Pinpoint the cell where the given text exists, returning its [X, Y] midpoint coordinate. 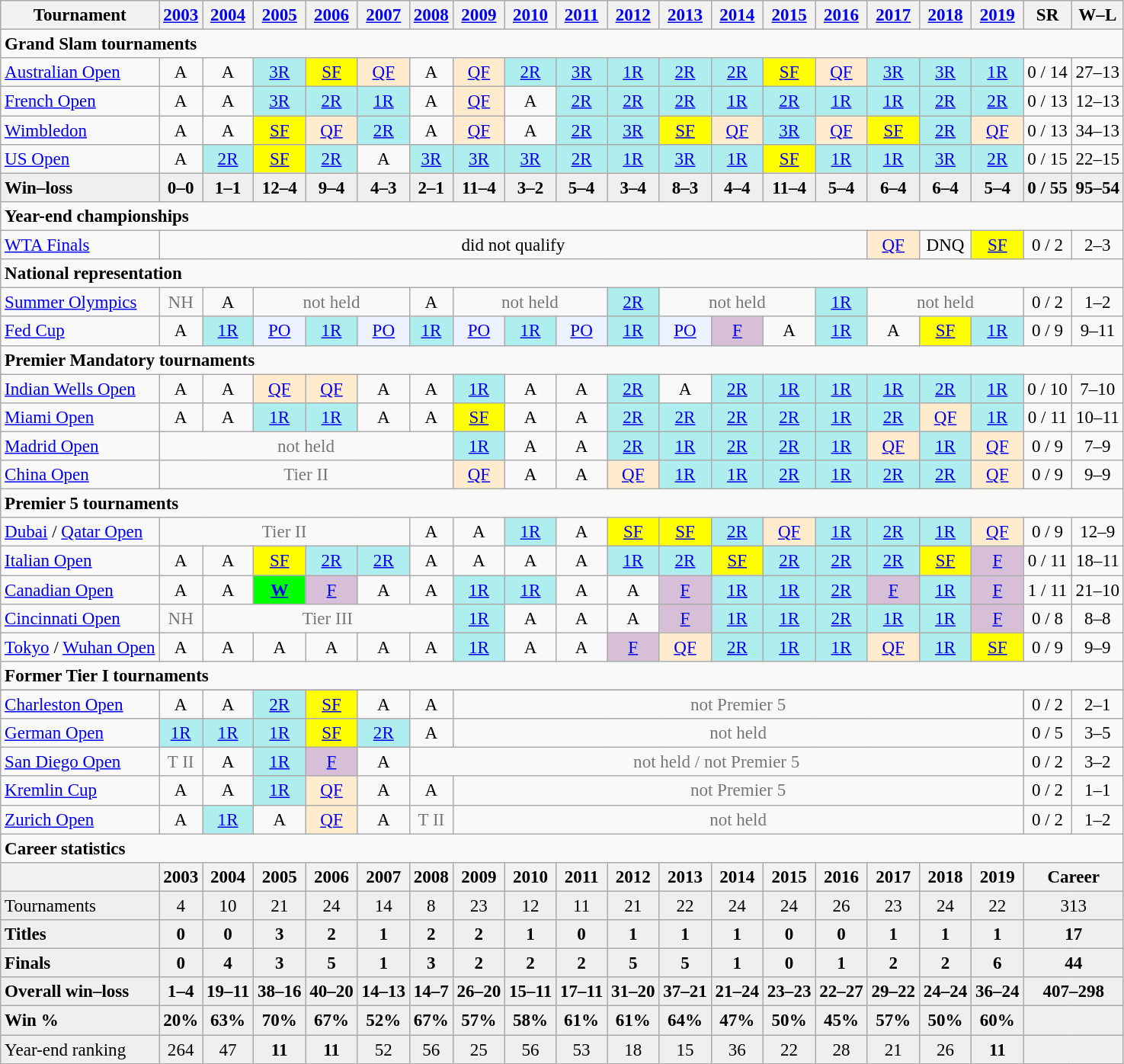
W [280, 590]
19–11 [229, 992]
3–4 [633, 187]
70% [280, 1021]
Fed Cup [80, 332]
17–11 [582, 992]
US Open [80, 159]
7–9 [1097, 446]
12 [530, 905]
Miami Open [80, 418]
12–4 [280, 187]
40–20 [331, 992]
Win % [80, 1021]
45% [841, 1021]
64% [685, 1021]
Cincinnati Open [80, 619]
28 [841, 1050]
Tournaments [80, 905]
DNQ [945, 245]
53 [582, 1050]
French Open [80, 101]
Wimbledon [80, 130]
Australian Open [80, 72]
17 [1073, 934]
10 [229, 905]
18 [633, 1050]
15 [685, 1050]
6 [998, 963]
San Diego Open [80, 762]
Italian Open [80, 561]
SR [1047, 15]
14–7 [431, 992]
Tier III [328, 619]
37–21 [685, 992]
26–20 [479, 992]
8–3 [685, 187]
Overall win–loss [80, 992]
95–54 [1097, 187]
22–15 [1097, 159]
3–5 [1097, 733]
47 [229, 1050]
20% [181, 1021]
German Open [80, 733]
15–11 [530, 992]
0 / 10 [1047, 389]
Year-end championships [562, 216]
Career [1073, 877]
did not qualify [514, 245]
9–4 [331, 187]
4–3 [383, 187]
21–24 [737, 992]
Tokyo / Wuhan Open [80, 647]
29–22 [893, 992]
Canadian Open [80, 590]
Summer Olympics [80, 303]
264 [181, 1050]
44 [1073, 963]
Kremlin Cup [80, 791]
23–23 [789, 992]
34–13 [1097, 130]
Win–loss [80, 187]
38–16 [280, 992]
Tournament [80, 15]
0–0 [181, 187]
31–20 [633, 992]
1 / 11 [1047, 590]
0 / 55 [1047, 187]
8–8 [1097, 619]
18–11 [1097, 561]
25 [479, 1050]
National representation [562, 274]
Indian Wells Open [80, 389]
9–11 [1097, 332]
Career statistics [562, 848]
14 [383, 905]
52% [383, 1021]
Madrid Open [80, 446]
not held / not Premier 5 [716, 762]
WTA Finals [80, 245]
407–298 [1073, 992]
14–13 [383, 992]
0 / 8 [1047, 619]
2–3 [1097, 245]
0 / 14 [1047, 72]
10–11 [1097, 418]
Grand Slam tournaments [562, 44]
4–4 [737, 187]
Titles [80, 934]
Premier Mandatory tournaments [562, 360]
12–9 [1097, 532]
0 / 15 [1047, 159]
8 [431, 905]
22–27 [841, 992]
Charleston Open [80, 705]
36 [737, 1050]
7–10 [1097, 389]
China Open [80, 475]
52 [383, 1050]
1–4 [181, 992]
27–13 [1097, 72]
Finals [80, 963]
Former Tier I tournaments [562, 676]
W–L [1097, 15]
24–24 [945, 992]
58% [530, 1021]
Zurich Open [80, 819]
Year-end ranking [80, 1050]
Premier 5 tournaments [562, 504]
0 / 5 [1047, 733]
313 [1073, 905]
63% [229, 1021]
Dubai / Qatar Open [80, 532]
12–13 [1097, 101]
60% [998, 1021]
21–10 [1097, 590]
36–24 [998, 992]
47% [737, 1021]
